Search for the cell housing the specified text and yield its [x, y] center coordinate. 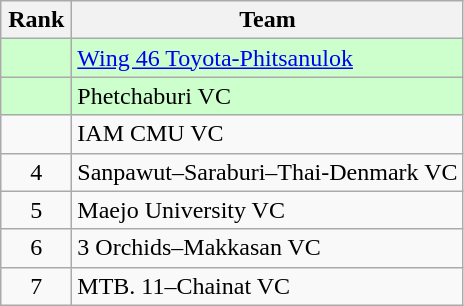
IAM CMU VC [268, 134]
Wing 46 Toyota-Phitsanulok [268, 58]
5 [36, 210]
Rank [36, 20]
MTB. 11–Chainat VC [268, 286]
3 Orchids–Makkasan VC [268, 248]
Sanpawut–Saraburi–Thai-Denmark VC [268, 172]
6 [36, 248]
7 [36, 286]
4 [36, 172]
Phetchaburi VC [268, 96]
Team [268, 20]
Maejo University VC [268, 210]
